Search for the cell housing the specified text and yield its [X, Y] center coordinate. 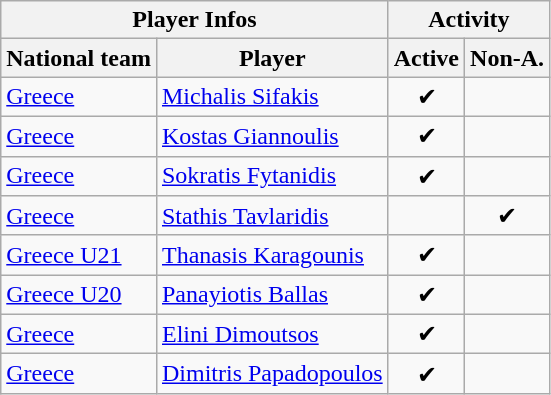
Elini Dimoutsos [272, 334]
Panayiotis Ballas [272, 295]
Dimitris Papadopoulos [272, 374]
Stathis Tavlaridis [272, 216]
Player [272, 58]
Michalis Sifakis [272, 97]
Active [426, 58]
Sokratis Fytanidis [272, 176]
Greece U21 [79, 255]
Greece U20 [79, 295]
Activity [468, 20]
Player Infos [194, 20]
National team [79, 58]
Non-A. [508, 58]
Kostas Giannoulis [272, 136]
Thanasis Karagounis [272, 255]
